Pinpoint the cell where the given text exists, returning its (x, y) midpoint coordinate. 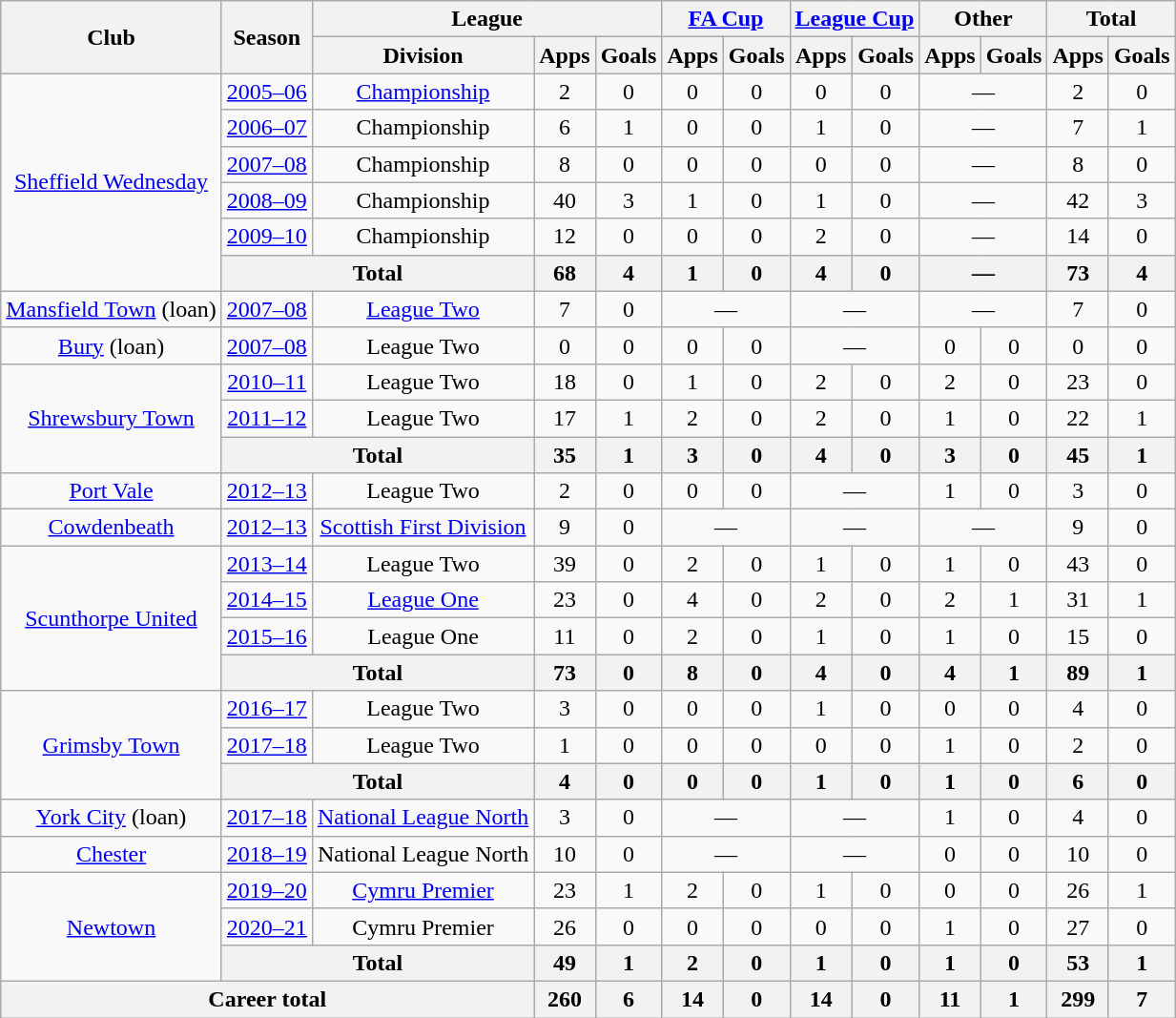
22 (1078, 418)
2016–17 (267, 709)
49 (565, 963)
Season (267, 37)
18 (565, 382)
2019–20 (267, 890)
260 (565, 999)
York City (loan) (112, 818)
Shrewsbury Town (112, 418)
Mansfield Town (loan) (112, 309)
45 (1078, 455)
2013–14 (267, 564)
42 (1078, 200)
Bury (loan) (112, 345)
Chester (112, 854)
2015–16 (267, 636)
2020–21 (267, 926)
Division (423, 55)
27 (1078, 926)
Sheffield Wednesday (112, 182)
2005–06 (267, 92)
2014–15 (267, 600)
League Cup (855, 19)
Other (983, 19)
Career total (267, 999)
FA Cup (726, 19)
2011–12 (267, 418)
17 (565, 418)
53 (1078, 963)
2018–19 (267, 854)
12 (565, 237)
Scottish First Division (423, 528)
Port Vale (112, 491)
40 (565, 200)
68 (565, 273)
2009–10 (267, 237)
43 (1078, 564)
2010–11 (267, 382)
Grimsby Town (112, 745)
2008–09 (267, 200)
2006–07 (267, 128)
89 (1078, 673)
League (486, 19)
299 (1078, 999)
35 (565, 455)
Cowdenbeath (112, 528)
Scunthorpe United (112, 618)
39 (565, 564)
Club (112, 37)
31 (1078, 600)
15 (1078, 636)
Newtown (112, 926)
